Identify which cell holds the provided text, then report its [X, Y] central coordinate. 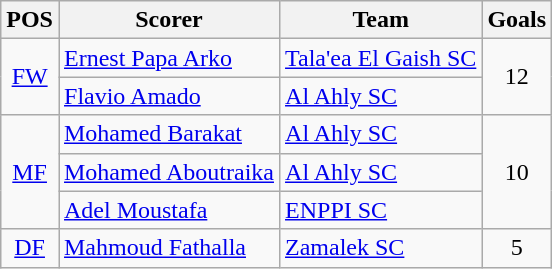
DF [30, 248]
FW [30, 77]
Goals [517, 20]
Tala'ea El Gaish SC [381, 58]
Adel Moustafa [168, 210]
ENPPI SC [381, 210]
12 [517, 77]
Mahmoud Fathalla [168, 248]
Mohamed Aboutraika [168, 172]
POS [30, 20]
Mohamed Barakat [168, 134]
Flavio Amado [168, 96]
Scorer [168, 20]
MF [30, 172]
5 [517, 248]
Ernest Papa Arko [168, 58]
Zamalek SC [381, 248]
Team [381, 20]
10 [517, 172]
